Output the [X, Y] coordinate of the center of the cell containing the given text.  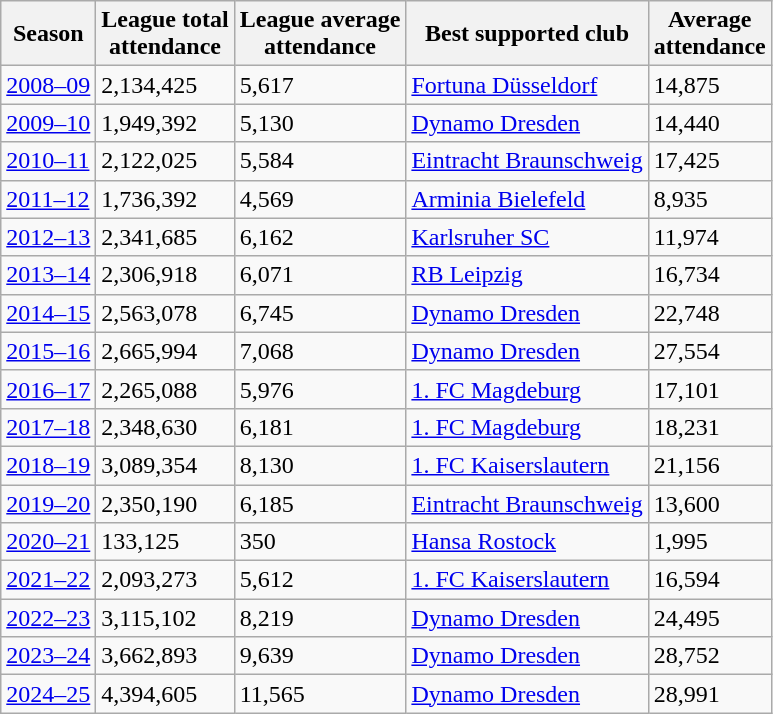
8,130 [320, 465]
2,122,025 [165, 161]
1,736,392 [165, 199]
3,662,893 [165, 656]
2017–18 [48, 427]
Arminia Bielefeld [527, 199]
28,752 [710, 656]
2023–24 [48, 656]
13,600 [710, 503]
6,162 [320, 237]
1,995 [710, 542]
2018–19 [48, 465]
2,265,088 [165, 389]
2,093,273 [165, 580]
17,101 [710, 389]
League averageattendance [320, 34]
2009–10 [48, 123]
Season [48, 34]
Hansa Rostock [527, 542]
3,115,102 [165, 618]
2015–16 [48, 351]
11,974 [710, 237]
5,584 [320, 161]
Karlsruher SC [527, 237]
3,089,354 [165, 465]
8,219 [320, 618]
2,348,630 [165, 427]
RB Leipzig [527, 275]
2012–13 [48, 237]
2016–17 [48, 389]
2008–09 [48, 85]
9,639 [320, 656]
2014–15 [48, 313]
2,563,078 [165, 313]
28,991 [710, 694]
18,231 [710, 427]
16,594 [710, 580]
Best supported club [527, 34]
6,181 [320, 427]
6,745 [320, 313]
21,156 [710, 465]
2020–21 [48, 542]
8,935 [710, 199]
16,734 [710, 275]
14,440 [710, 123]
14,875 [710, 85]
27,554 [710, 351]
7,068 [320, 351]
4,569 [320, 199]
11,565 [320, 694]
133,125 [165, 542]
6,071 [320, 275]
2019–20 [48, 503]
League totalattendance [165, 34]
2,341,685 [165, 237]
2013–14 [48, 275]
5,130 [320, 123]
6,185 [320, 503]
2010–11 [48, 161]
350 [320, 542]
2024–25 [48, 694]
2,306,918 [165, 275]
2022–23 [48, 618]
2021–22 [48, 580]
22,748 [710, 313]
2,134,425 [165, 85]
2,350,190 [165, 503]
2011–12 [48, 199]
5,612 [320, 580]
5,617 [320, 85]
24,495 [710, 618]
Fortuna Düsseldorf [527, 85]
5,976 [320, 389]
1,949,392 [165, 123]
4,394,605 [165, 694]
17,425 [710, 161]
2,665,994 [165, 351]
Averageattendance [710, 34]
